Output the (x, y) coordinate of the center of the cell containing the given text.  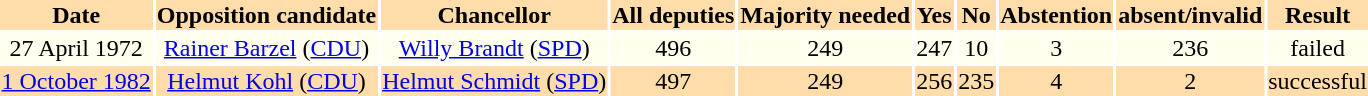
236 (1190, 48)
27 April 1972 (76, 48)
496 (674, 48)
10 (976, 48)
235 (976, 81)
absent/invalid (1190, 15)
4 (1056, 81)
All deputies (674, 15)
2 (1190, 81)
497 (674, 81)
Majority needed (826, 15)
Rainer Barzel (CDU) (266, 48)
Helmut Kohl (CDU) (266, 81)
Opposition candidate (266, 15)
256 (934, 81)
Helmut Schmidt (SPD) (494, 81)
Yes (934, 15)
3 (1056, 48)
247 (934, 48)
Willy Brandt (SPD) (494, 48)
Date (76, 15)
No (976, 15)
1 October 1982 (76, 81)
Chancellor (494, 15)
Abstention (1056, 15)
